Find where the given text appears and provide that cell's center as (X, Y) coordinate. 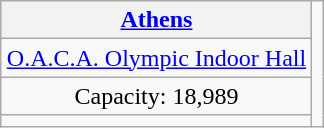
Athens (156, 20)
Capacity: 18,989 (156, 96)
O.A.C.A. Olympic Indoor Hall (156, 58)
